Scan for the cell matching the given text and deliver its [x, y] coordinate at center. 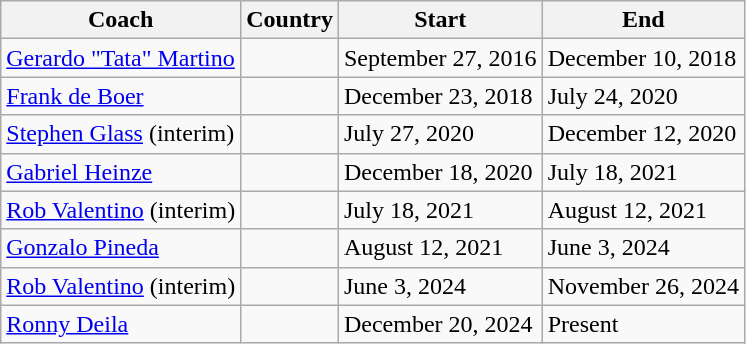
Ronny Deila [121, 324]
Present [643, 324]
Country [290, 20]
Gabriel Heinze [121, 172]
September 27, 2016 [440, 58]
November 26, 2024 [643, 286]
End [643, 20]
December 23, 2018 [440, 96]
Coach [121, 20]
December 12, 2020 [643, 134]
December 10, 2018 [643, 58]
July 27, 2020 [440, 134]
Frank de Boer [121, 96]
Gonzalo Pineda [121, 248]
Gerardo "Tata" Martino [121, 58]
Start [440, 20]
December 18, 2020 [440, 172]
December 20, 2024 [440, 324]
July 24, 2020 [643, 96]
Stephen Glass (interim) [121, 134]
